Detect which cell encompasses the target text, then output its (X, Y) center coordinate. 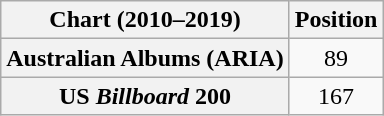
167 (336, 96)
US Billboard 200 (145, 96)
Position (336, 20)
Chart (2010–2019) (145, 20)
89 (336, 58)
Australian Albums (ARIA) (145, 58)
